Scan for the cell matching the given text and deliver its [X, Y] coordinate at center. 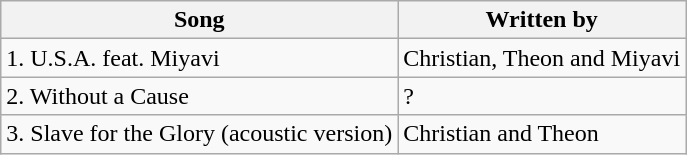
Song [200, 20]
3. Slave for the Glory (acoustic version) [200, 134]
? [542, 96]
2. Without a Cause [200, 96]
Written by [542, 20]
Christian and Theon [542, 134]
1. U.S.A. feat. Miyavi [200, 58]
Christian, Theon and Miyavi [542, 58]
